Identify which cell holds the provided text, then report its (X, Y) central coordinate. 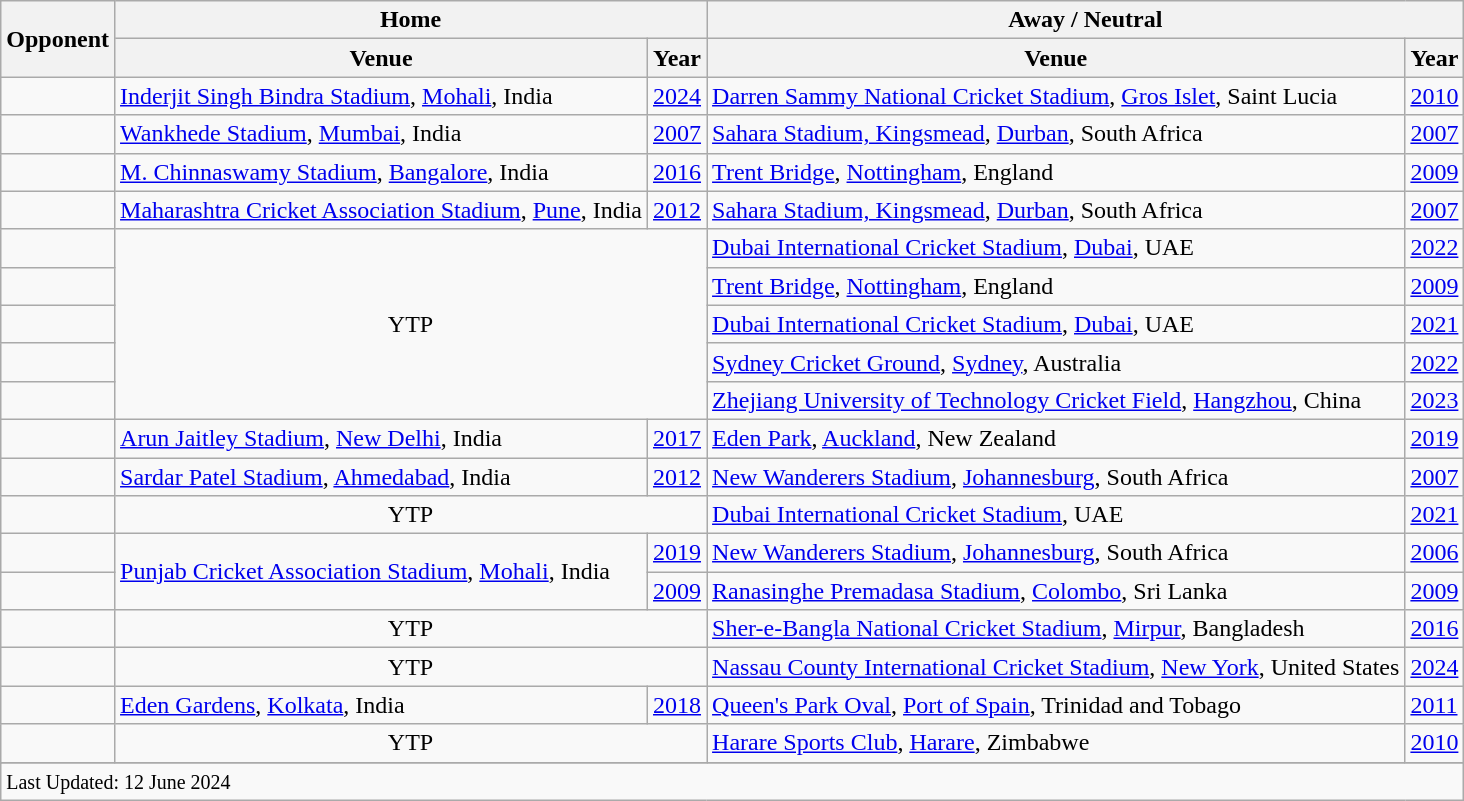
Wankhede Stadium, Mumbai, India (382, 134)
Harare Sports Club, Harare, Zimbabwe (1056, 743)
Punjab Cricket Association Stadium, Mohali, India (382, 572)
Arun Jaitley Stadium, New Delhi, India (382, 438)
Maharashtra Cricket Association Stadium, Pune, India (382, 210)
Eden Park, Auckland, New Zealand (1056, 438)
Eden Gardens, Kolkata, India (382, 705)
Last Updated: 12 June 2024 (732, 781)
2011 (1434, 705)
2017 (676, 438)
Sydney Cricket Ground, Sydney, Australia (1056, 362)
M. Chinnaswamy Stadium, Bangalore, India (382, 172)
Sher-e-Bangla National Cricket Stadium, Mirpur, Bangladesh (1056, 629)
Nassau County International Cricket Stadium, New York, United States (1056, 667)
2006 (1434, 553)
Home (411, 20)
Opponent (58, 39)
Dubai International Cricket Stadium, UAE (1056, 515)
Sardar Patel Stadium, Ahmedabad, India (382, 477)
Darren Sammy National Cricket Stadium, Gros Islet, Saint Lucia (1056, 96)
2023 (1434, 400)
Zhejiang University of Technology Cricket Field, Hangzhou, China (1056, 400)
2018 (676, 705)
Queen's Park Oval, Port of Spain, Trinidad and Tobago (1056, 705)
Ranasinghe Premadasa Stadium, Colombo, Sri Lanka (1056, 591)
Away / Neutral (1086, 20)
Inderjit Singh Bindra Stadium, Mohali, India (382, 96)
